For the text-containing cell, return its midpoint in (x, y) coordinate format. 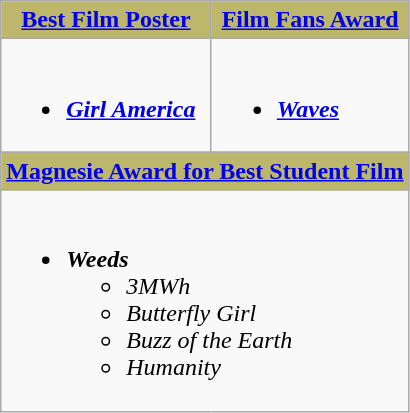
Best Film Poster (106, 20)
Girl America (106, 96)
Film Fans Award (310, 20)
Waves (310, 96)
Magnesie Award for Best Student Film (205, 171)
Weeds3MWhButterfly GirlBuzz of the EarthHumanity (205, 300)
